For the text-containing cell, return its midpoint in (x, y) coordinate format. 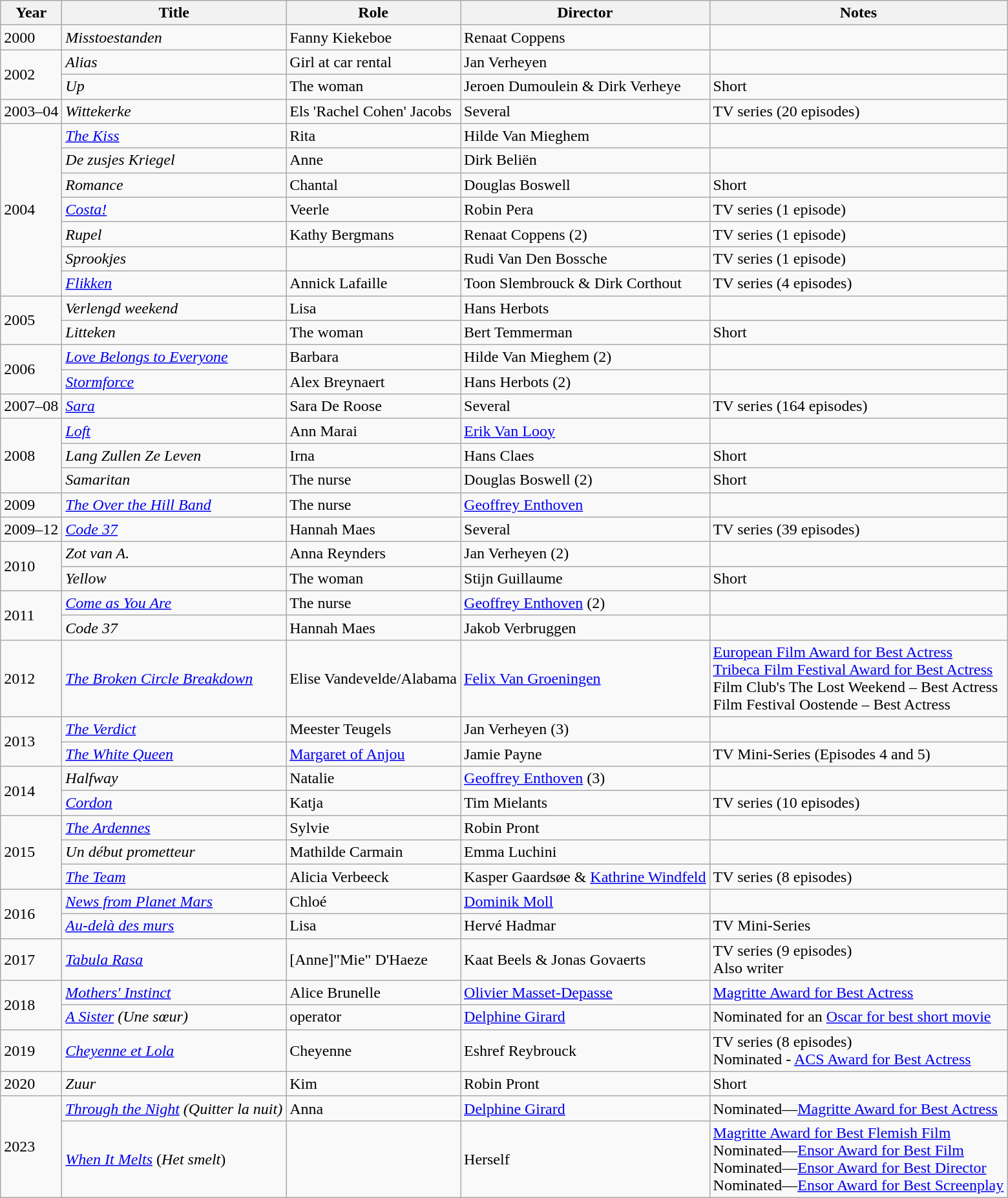
The Kiss (174, 136)
operator (373, 1017)
Kim (373, 1084)
Rupel (174, 234)
Anna (373, 1108)
Chloé (373, 901)
Hans Herbots (2) (585, 382)
The Broken Circle Breakdown (174, 678)
Alias (174, 62)
TV series (164 episodes) (858, 406)
Jeroen Dumoulein & Dirk Verheye (585, 87)
Dominik Moll (585, 901)
Annick Lafaille (373, 283)
Alice Brunelle (373, 993)
Geoffrey Enthoven (2) (585, 603)
2013 (31, 741)
Role (373, 13)
Sprookjes (174, 258)
2003–04 (31, 111)
2000 (31, 37)
2009 (31, 505)
Chantal (373, 185)
Douglas Boswell (2) (585, 480)
The White Queen (174, 754)
Tabula Rasa (174, 959)
Flikken (174, 283)
Veerle (373, 209)
2016 (31, 914)
Els 'Rachel Cohen' Jacobs (373, 111)
Costa! (174, 209)
Cheyenne et Lola (174, 1051)
Jamie Payne (585, 754)
Olivier Masset-Depasse (585, 993)
TV Mini-Series (Episodes 4 and 5) (858, 754)
The Ardennes (174, 828)
Magritte Award for Best Actress (858, 993)
2007–08 (31, 406)
Love Belongs to Everyone (174, 357)
2008 (31, 456)
Jan Verheyen (2) (585, 554)
News from Planet Mars (174, 901)
Year (31, 13)
2015 (31, 852)
Ann Marai (373, 431)
Meester Teugels (373, 729)
A Sister (Une sœur) (174, 1017)
2011 (31, 615)
TV series (8 episodes) (858, 877)
Sara De Roose (373, 406)
Erik Van Looy (585, 431)
Loft (174, 431)
Rudi Van Den Bossche (585, 258)
Hans Herbots (585, 308)
Rita (373, 136)
2009–12 (31, 529)
Jakob Verbruggen (585, 627)
Hans Claes (585, 456)
Cheyenne (373, 1051)
Toon Slembrouck & Dirk Corthout (585, 283)
Litteken (174, 333)
The Verdict (174, 729)
TV series (4 episodes) (858, 283)
Fanny Kiekeboe (373, 37)
Romance (174, 185)
Stijn Guillaume (585, 578)
Kasper Gaardsøe & Kathrine Windfeld (585, 877)
Alicia Verbeeck (373, 877)
2020 (31, 1084)
2010 (31, 566)
Notes (858, 13)
De zusjes Kriegel (174, 160)
Jan Verheyen (3) (585, 729)
Tim Mielants (585, 803)
TV series (10 episodes) (858, 803)
Kathy Bergmans (373, 234)
Geoffrey Enthoven (585, 505)
Alex Breynaert (373, 382)
Elise Vandevelde/Alabama (373, 678)
The Over the Hill Band (174, 505)
Kaat Beels & Jonas Govaerts (585, 959)
TV series (39 episodes) (858, 529)
Zuur (174, 1084)
Geoffrey Enthoven (3) (585, 779)
Felix Van Groeningen (585, 678)
Cordon (174, 803)
2002 (31, 74)
Mothers' Instinct (174, 993)
Hilde Van Mieghem (2) (585, 357)
[Anne]"Mie" D'Haeze (373, 959)
2012 (31, 678)
Un début prometteur (174, 852)
When It Melts (Het smelt) (174, 1159)
TV Mini-Series (858, 926)
Lang Zullen Ze Leven (174, 456)
Douglas Boswell (585, 185)
Misstoestanden (174, 37)
Stormforce (174, 382)
Mathilde Carmain (373, 852)
Halfway (174, 779)
Anna Reynders (373, 554)
Nominated for an Oscar for best short movie (858, 1017)
Up (174, 87)
Title (174, 13)
Wittekerke (174, 111)
2019 (31, 1051)
Anne (373, 160)
2006 (31, 370)
Nominated—Magritte Award for Best Actress (858, 1108)
Hilde Van Mieghem (585, 136)
Bert Temmerman (585, 333)
Samaritan (174, 480)
Margaret of Anjou (373, 754)
Herself (585, 1159)
Through the Night (Quitter la nuit) (174, 1108)
Sara (174, 406)
2014 (31, 791)
Sylvie (373, 828)
2004 (31, 209)
2023 (31, 1146)
Katja (373, 803)
Emma Luchini (585, 852)
Come as You Are (174, 603)
Director (585, 13)
Girl at car rental (373, 62)
Irna (373, 456)
The Team (174, 877)
Verlengd weekend (174, 308)
Dirk Beliën (585, 160)
2005 (31, 321)
TV series (8 episodes)Nominated - ACS Award for Best Actress (858, 1051)
Jan Verheyen (585, 62)
Renaat Coppens (585, 37)
Au-delà des murs (174, 926)
Renaat Coppens (2) (585, 234)
Hervé Hadmar (585, 926)
2018 (31, 1005)
Robin Pera (585, 209)
Yellow (174, 578)
TV series (20 episodes) (858, 111)
Natalie (373, 779)
Eshref Reybrouck (585, 1051)
2017 (31, 959)
Zot van A. (174, 554)
Barbara (373, 357)
TV series (9 episodes)Also writer (858, 959)
